Output the [x, y] coordinate of the center of the cell containing the given text.  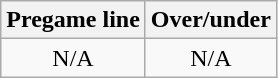
Over/under [210, 20]
Pregame line [74, 20]
